From the cell containing the given text, extract its center point as (X, Y) coordinate. 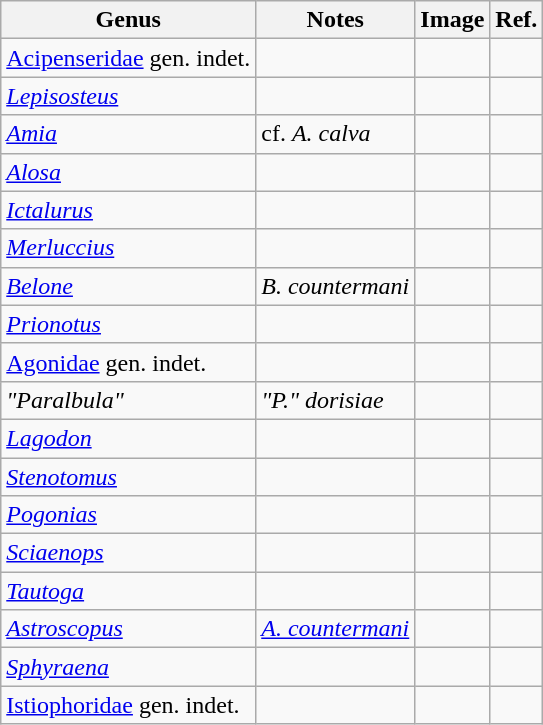
Agonidae gen. indet. (128, 362)
cf. A. calva (336, 134)
Amia (128, 134)
Ictalurus (128, 210)
Pogonias (128, 515)
Notes (336, 20)
Lepisosteus (128, 96)
"Paralbula" (128, 400)
Stenotomus (128, 477)
Acipenseridae gen. indet. (128, 58)
Tautoga (128, 591)
Sciaenops (128, 553)
Sphyraena (128, 667)
A. countermani (336, 629)
Prionotus (128, 324)
Astroscopus (128, 629)
Alosa (128, 172)
Lagodon (128, 438)
Belone (128, 286)
"P." dorisiae (336, 400)
Image (452, 20)
Istiophoridae gen. indet. (128, 705)
B. countermani (336, 286)
Ref. (516, 20)
Merluccius (128, 248)
Genus (128, 20)
